Find where the given text appears and provide that cell's center as (X, Y) coordinate. 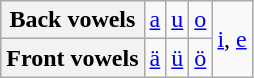
a (155, 20)
ü (178, 58)
Front vowels (72, 58)
u (178, 20)
ä (155, 58)
Back vowels (72, 20)
o (200, 20)
ö (200, 58)
i, e (232, 39)
